Return the (x, y) coordinate for the center point of the cell that contains the specified text.  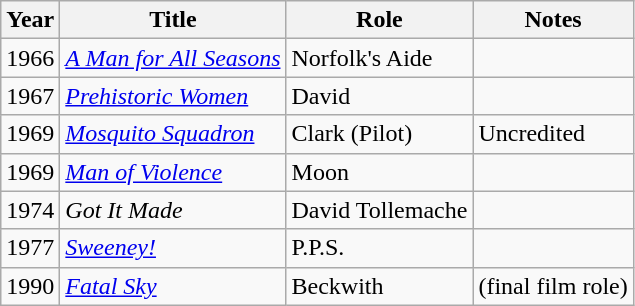
Man of Violence (173, 172)
1990 (30, 286)
Moon (380, 172)
1967 (30, 96)
Prehistoric Women (173, 96)
1974 (30, 210)
A Man for All Seasons (173, 58)
1966 (30, 58)
Uncredited (553, 134)
1977 (30, 248)
Clark (Pilot) (380, 134)
Role (380, 20)
David Tollemache (380, 210)
(final film role) (553, 286)
David (380, 96)
P.P.S. (380, 248)
Sweeney! (173, 248)
Title (173, 20)
Fatal Sky (173, 286)
Norfolk's Aide (380, 58)
Notes (553, 20)
Got It Made (173, 210)
Beckwith (380, 286)
Mosquito Squadron (173, 134)
Year (30, 20)
